Search for the cell housing the specified text and yield its [x, y] center coordinate. 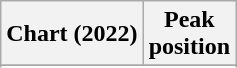
Peakposition [189, 34]
Chart (2022) [72, 34]
